From the cell containing the given text, extract its center point as (X, Y) coordinate. 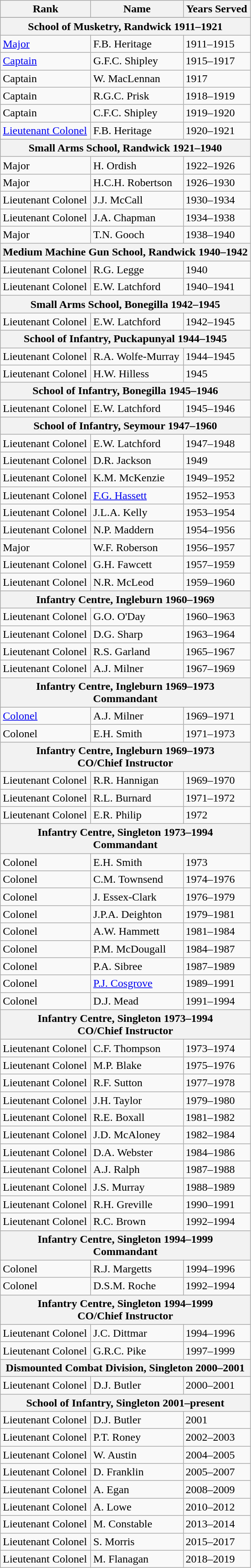
1954–1956 (217, 530)
C.F. Thompson (137, 1048)
Infantry Centre, Singleton 1994–1999CO/Chief Instructor (125, 1309)
1956–1957 (217, 547)
1991–1994 (217, 1001)
1947–1948 (217, 443)
Infantry Centre, Ingleburn 1969–1973Commandant (125, 693)
1919–1920 (217, 113)
P.M. McDougall (137, 949)
H.W. Hilless (137, 374)
D.A. Webster (137, 1152)
T.N. Gooch (137, 235)
1997–1999 (217, 1350)
R.G. Legge (137, 270)
R.L. Burnard (137, 798)
D.S.M. Roche (137, 1286)
1990–1991 (217, 1204)
H. Ordish (137, 165)
1975–1976 (217, 1065)
1911–1915 (217, 44)
1971–1973 (217, 733)
1981–1982 (217, 1118)
2005–2007 (217, 1472)
Medium Machine Gun School, Randwick 1940–1942 (125, 252)
G.F.C. Shipley (137, 61)
1976–1979 (217, 897)
R.H. Greville (137, 1204)
1977–1978 (217, 1083)
R.F. Sutton (137, 1083)
C.F.C. Shipley (137, 113)
2004–2005 (217, 1455)
2000–2001 (217, 1385)
1949 (217, 460)
F.G. Hassett (137, 495)
1965–1967 (217, 651)
1982–1984 (217, 1135)
1926–1930 (217, 182)
1945–1946 (217, 408)
J.A. Chapman (137, 218)
J.C. Dittmar (137, 1333)
Infantry Centre, Ingleburn 1960–1969 (125, 599)
1938–1940 (217, 235)
1920–1921 (217, 130)
2008–2009 (217, 1490)
1981–1984 (217, 932)
R.E. Boxall (137, 1118)
2001 (217, 1420)
1984–1987 (217, 949)
2002–2003 (217, 1438)
1987–1989 (217, 966)
J.S. Murray (137, 1187)
G.H. Fawcett (137, 565)
1974–1976 (217, 880)
M. Constable (137, 1524)
E.R. Philip (137, 815)
1934–1938 (217, 218)
2010–2012 (217, 1507)
1953–1954 (217, 513)
Infantry Centre, Singleton 1994–1999Commandant (125, 1245)
R.C. Brown (137, 1222)
R.G.C. Prisk (137, 96)
1987–1988 (217, 1170)
1959–1960 (217, 582)
C.M. Townsend (137, 880)
M. Flanagan (137, 1559)
1979–1980 (217, 1100)
School of Infantry, Singleton 2001–present (125, 1403)
1969–1971 (217, 716)
D. Franklin (137, 1472)
S. Morris (137, 1542)
1960–1963 (217, 617)
P.A. Sibree (137, 966)
1967–1969 (217, 669)
2015–2017 (217, 1542)
J.D. McAloney (137, 1135)
1969–1970 (217, 780)
Infantry Centre, Ingleburn 1969–1973CO/Chief Instructor (125, 756)
N.R. McLeod (137, 582)
1930–1934 (217, 200)
School of Infantry, Bonegilla 1945–1946 (125, 391)
A.J. Ralph (137, 1170)
D.J. Mead (137, 1001)
Dismounted Combat Division, Singleton 2000–2001 (125, 1368)
2013–2014 (217, 1524)
School of Infantry, Puckapunyal 1944–1945 (125, 339)
Small Arms School, Randwick 1921–1940 (125, 148)
1922–1926 (217, 165)
1971–1972 (217, 798)
1973–1974 (217, 1048)
1940–1941 (217, 287)
J.L.A. Kelly (137, 513)
1917 (217, 78)
W. MacLennan (137, 78)
1949–1952 (217, 478)
Infantry Centre, Singleton 1973–1994CO/Chief Instructor (125, 1025)
J.P.A. Deighton (137, 914)
J.H. Taylor (137, 1100)
1979–1981 (217, 914)
H.C.H. Robertson (137, 182)
1915–1917 (217, 61)
1957–1959 (217, 565)
1989–1991 (217, 984)
Name (137, 9)
Small Arms School, Bonegilla 1942–1945 (125, 304)
1972 (217, 815)
G.O. O'Day (137, 617)
Rank (46, 9)
W. Austin (137, 1455)
P.T. Roney (137, 1438)
P.J. Cosgrove (137, 984)
1973 (217, 862)
1940 (217, 270)
1952–1953 (217, 495)
R.J. Margetts (137, 1269)
School of Infantry, Seymour 1947–1960 (125, 426)
2018–2019 (217, 1559)
D.R. Jackson (137, 460)
Infantry Centre, Singleton 1973–1994Commandant (125, 839)
A.W. Hammett (137, 932)
1945 (217, 374)
1918–1919 (217, 96)
Years Served (217, 9)
A. Egan (137, 1490)
A. Lowe (137, 1507)
N.P. Maddern (137, 530)
R.S. Garland (137, 651)
G.R.C. Pike (137, 1350)
W.F. Roberson (137, 547)
1988–1989 (217, 1187)
R.R. Hannigan (137, 780)
J. Essex-Clark (137, 897)
1942–1945 (217, 322)
School of Musketry, Randwick 1911–1921 (125, 26)
R.A. Wolfe-Murray (137, 356)
1984–1986 (217, 1152)
D.G. Sharp (137, 634)
1963–1964 (217, 634)
J.J. McCall (137, 200)
1944–1945 (217, 356)
K.M. McKenzie (137, 478)
M.P. Blake (137, 1065)
